Scan for the cell matching the given text and deliver its (X, Y) coordinate at center. 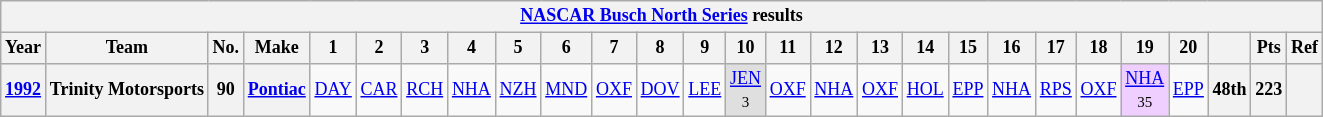
19 (1145, 48)
13 (880, 48)
10 (746, 48)
6 (566, 48)
18 (1098, 48)
16 (1012, 48)
RPS (1056, 90)
8 (660, 48)
223 (1269, 90)
15 (968, 48)
4 (472, 48)
3 (425, 48)
HOL (925, 90)
1992 (24, 90)
DAY (333, 90)
14 (925, 48)
DOV (660, 90)
20 (1188, 48)
7 (614, 48)
LEE (705, 90)
NASCAR Busch North Series results (662, 16)
12 (834, 48)
Make (276, 48)
Ref (1305, 48)
17 (1056, 48)
No. (226, 48)
9 (705, 48)
NZH (518, 90)
Trinity Motorsports (126, 90)
1 (333, 48)
RCH (425, 90)
5 (518, 48)
CAR (379, 90)
2 (379, 48)
Pontiac (276, 90)
Pts (1269, 48)
MND (566, 90)
11 (788, 48)
Team (126, 48)
NHA35 (1145, 90)
48th (1230, 90)
JEN3 (746, 90)
Year (24, 48)
90 (226, 90)
